Detect which cell encompasses the target text, then output its (x, y) center coordinate. 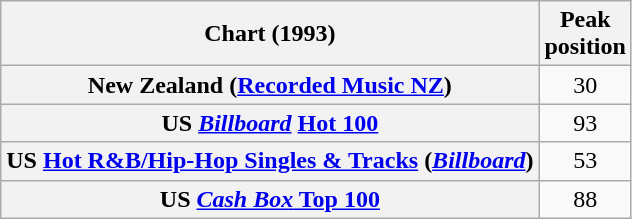
US Cash Box Top 100 (270, 199)
30 (585, 85)
Chart (1993) (270, 34)
Peakposition (585, 34)
New Zealand (Recorded Music NZ) (270, 85)
53 (585, 161)
88 (585, 199)
93 (585, 123)
US Billboard Hot 100 (270, 123)
US Hot R&B/Hip-Hop Singles & Tracks (Billboard) (270, 161)
